For the text-containing cell, return its midpoint in (x, y) coordinate format. 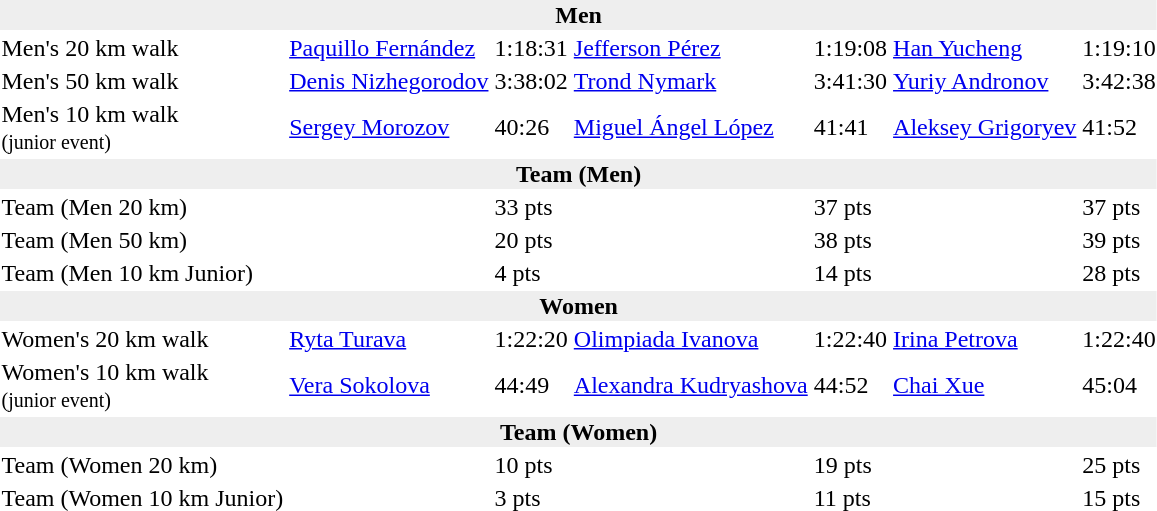
38 pts (850, 240)
10 pts (531, 465)
Men's 10 km walk(junior event) (142, 128)
Chai Xue (985, 386)
Team (Men 50 km) (142, 240)
Paquillo Fernández (389, 48)
1:19:10 (1119, 48)
Yuriy Andronov (985, 81)
Men (578, 15)
14 pts (850, 273)
Denis Nizhegorodov (389, 81)
3:41:30 (850, 81)
Irina Petrova (985, 339)
Team (Women) (578, 432)
Women (578, 306)
Olimpiada Ivanova (690, 339)
Team (Men) (578, 174)
Women's 20 km walk (142, 339)
1:19:08 (850, 48)
Team (Women 20 km) (142, 465)
44:52 (850, 386)
45:04 (1119, 386)
1:22:20 (531, 339)
40:26 (531, 128)
Sergey Morozov (389, 128)
1:18:31 (531, 48)
33 pts (531, 207)
Vera Sokolova (389, 386)
3:42:38 (1119, 81)
44:49 (531, 386)
Miguel Ángel López (690, 128)
4 pts (531, 273)
20 pts (531, 240)
Ryta Turava (389, 339)
Team (Men 10 km Junior) (142, 273)
Team (Men 20 km) (142, 207)
Aleksey Grigoryev (985, 128)
28 pts (1119, 273)
39 pts (1119, 240)
Women's 10 km walk(junior event) (142, 386)
Men's 50 km walk (142, 81)
Jefferson Pérez (690, 48)
19 pts (850, 465)
Han Yucheng (985, 48)
41:41 (850, 128)
3:38:02 (531, 81)
Trond Nymark (690, 81)
Men's 20 km walk (142, 48)
25 pts (1119, 465)
41:52 (1119, 128)
Alexandra Kudryashova (690, 386)
